Determine the [x, y] coordinate at the center of the cell enclosing the given text.  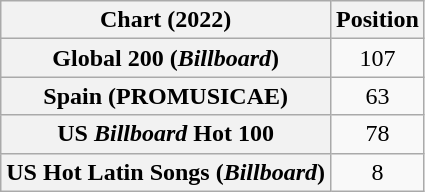
63 [378, 96]
107 [378, 58]
8 [378, 172]
Global 200 (Billboard) [166, 58]
Chart (2022) [166, 20]
US Billboard Hot 100 [166, 134]
Position [378, 20]
78 [378, 134]
US Hot Latin Songs (Billboard) [166, 172]
Spain (PROMUSICAE) [166, 96]
